Identify which cell holds the provided text, then report its [X, Y] central coordinate. 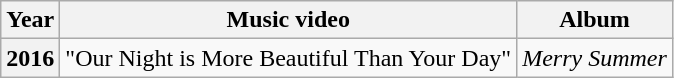
Merry Summer [595, 58]
"Our Night is More Beautiful Than Your Day" [288, 58]
Music video [288, 20]
2016 [30, 58]
Album [595, 20]
Year [30, 20]
